Find where the given text appears and provide that cell's center as [x, y] coordinate. 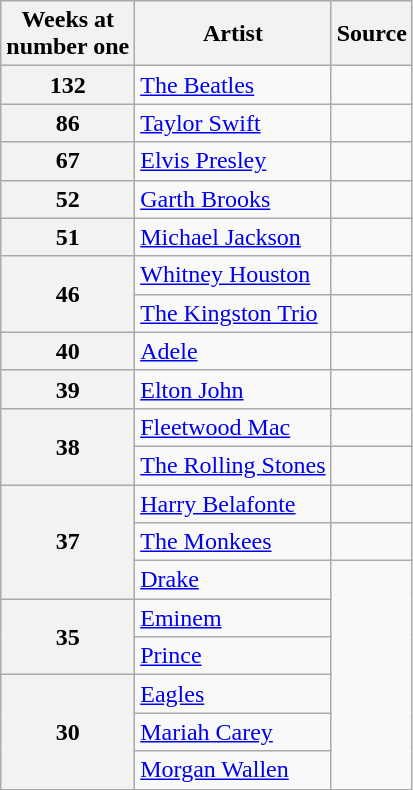
The Beatles [233, 85]
Michael Jackson [233, 237]
Fleetwood Mac [233, 427]
Adele [233, 351]
52 [68, 199]
40 [68, 351]
Taylor Swift [233, 123]
Mariah Carey [233, 732]
Harry Belafonte [233, 503]
30 [68, 732]
39 [68, 389]
Drake [233, 580]
The Rolling Stones [233, 465]
38 [68, 446]
The Kingston Trio [233, 313]
Whitney Houston [233, 275]
46 [68, 294]
The Monkees [233, 542]
Artist [233, 34]
86 [68, 123]
Eminem [233, 618]
Elvis Presley [233, 161]
Eagles [233, 694]
Elton John [233, 389]
37 [68, 541]
67 [68, 161]
Prince [233, 656]
51 [68, 237]
Garth Brooks [233, 199]
Source [372, 34]
Weeks at number one [68, 34]
35 [68, 637]
Morgan Wallen [233, 770]
132 [68, 85]
